Locate the cell with the specified text and output its (X, Y) center coordinate. 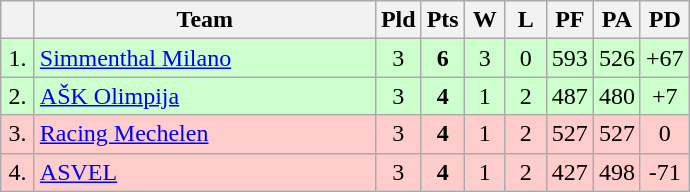
526 (616, 58)
PD (664, 20)
+7 (664, 96)
Simmenthal Milano (204, 58)
427 (570, 172)
4. (18, 172)
PA (616, 20)
2. (18, 96)
PF (570, 20)
-71 (664, 172)
W (484, 20)
Pld (398, 20)
Team (204, 20)
AŠK Olimpija (204, 96)
593 (570, 58)
+67 (664, 58)
1. (18, 58)
498 (616, 172)
6 (442, 58)
3. (18, 134)
ASVEL (204, 172)
Pts (442, 20)
Racing Mechelen (204, 134)
480 (616, 96)
487 (570, 96)
L (526, 20)
